Detect which cell encompasses the target text, then output its [X, Y] center coordinate. 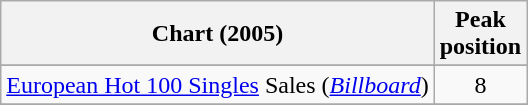
European Hot 100 Singles Sales (Billboard) [218, 85]
Chart (2005) [218, 34]
8 [480, 85]
Peakposition [480, 34]
